Determine the [x, y] coordinate at the center of the cell enclosing the given text.  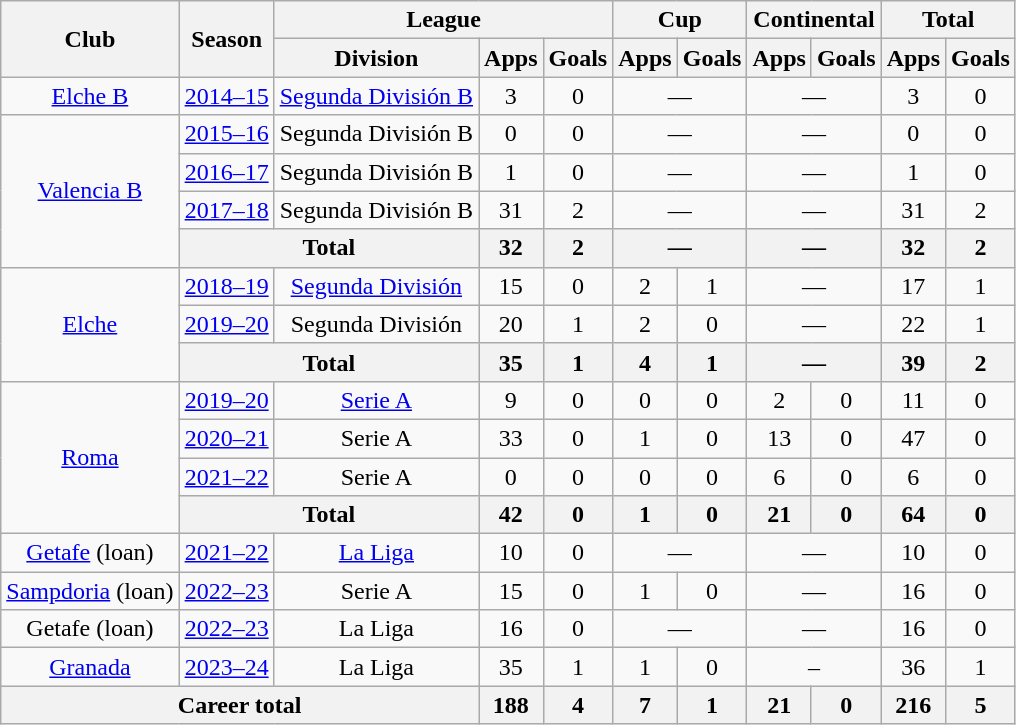
2017–18 [226, 210]
22 [913, 324]
Valencia B [90, 191]
5 [981, 705]
2014–15 [226, 96]
– [814, 667]
Granada [90, 667]
League [444, 20]
47 [913, 438]
Club [90, 39]
2016–17 [226, 172]
Elche B [90, 96]
36 [913, 667]
2015–16 [226, 134]
11 [913, 400]
13 [779, 438]
2018–19 [226, 286]
2020–21 [226, 438]
Roma [90, 457]
Sampdoria (loan) [90, 591]
Elche [90, 324]
Career total [240, 705]
Continental [814, 20]
Division [376, 58]
20 [511, 324]
Cup [680, 20]
39 [913, 362]
33 [511, 438]
17 [913, 286]
188 [511, 705]
Season [226, 39]
7 [645, 705]
42 [511, 515]
9 [511, 400]
2023–24 [226, 667]
64 [913, 515]
216 [913, 705]
